Extract the [X, Y] coordinate from the center of the cell holding the provided text.  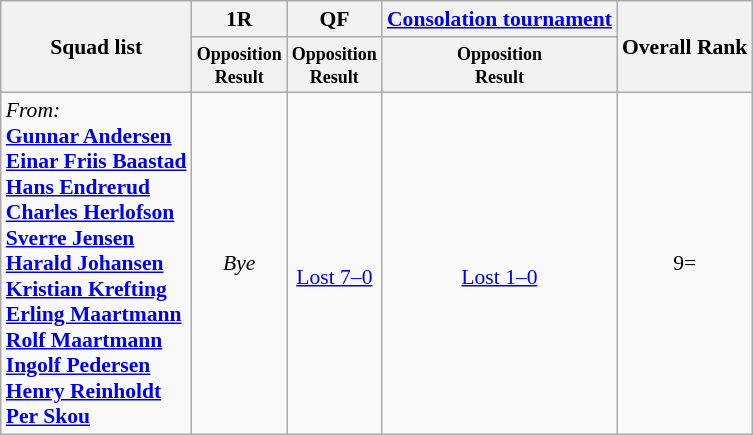
Overall Rank [684, 47]
Lost 1–0 [500, 264]
Lost 7–0 [334, 264]
9= [684, 264]
1R [240, 19]
Squad list [96, 47]
Bye [240, 264]
QF [334, 19]
Consolation tournament [500, 19]
